Extract the [X, Y] coordinate from the center of the cell holding the provided text.  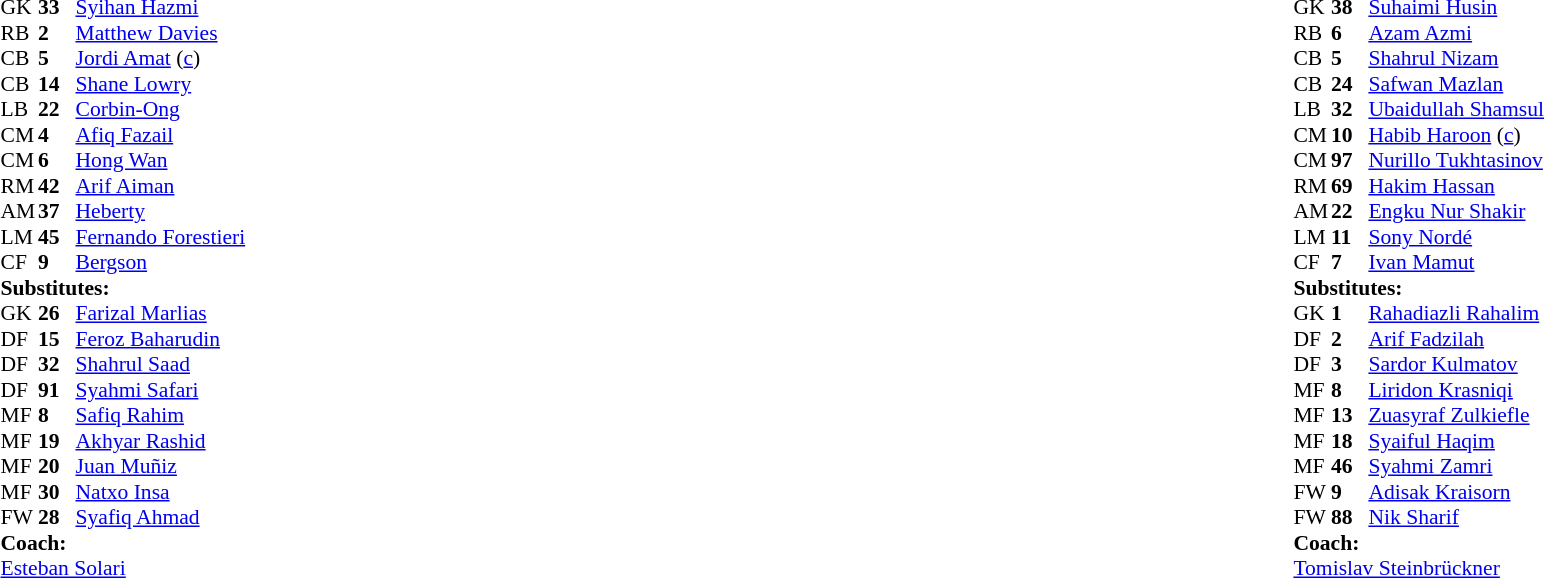
30 [57, 492]
20 [57, 467]
15 [57, 339]
26 [57, 313]
Jordi Amat (c) [161, 59]
Fernando Forestieri [161, 237]
Liridon Krasniqi [1456, 390]
46 [1350, 467]
18 [1350, 441]
7 [1350, 263]
11 [1350, 237]
Natxo Insa [161, 492]
Adisak Kraisorn [1456, 492]
Matthew Davies [161, 33]
Azam Azmi [1456, 33]
Sony Nordé [1456, 237]
88 [1350, 517]
Syahmi Safari [161, 390]
Afiq Fazail [161, 135]
Ubaidullah Shamsul [1456, 109]
Rahadiazli Rahalim [1456, 313]
3 [1350, 365]
Safiq Rahim [161, 415]
Ivan Mamut [1456, 263]
Farizal Marlias [161, 313]
97 [1350, 161]
Safwan Mazlan [1456, 84]
Syafiq Ahmad [161, 517]
13 [1350, 415]
37 [57, 211]
10 [1350, 135]
1 [1350, 313]
Hakim Hassan [1456, 186]
Shane Lowry [161, 84]
4 [57, 135]
19 [57, 441]
Akhyar Rashid [161, 441]
Nurillo Tukhtasinov [1456, 161]
Sardor Kulmatov [1456, 365]
Hong Wan [161, 161]
Zuasyraf Zulkiefle [1456, 415]
Engku Nur Shakir [1456, 211]
Arif Fadzilah [1456, 339]
Corbin-Ong [161, 109]
Feroz Baharudin [161, 339]
Syaiful Haqim [1456, 441]
69 [1350, 186]
45 [57, 237]
24 [1350, 84]
28 [57, 517]
42 [57, 186]
Syahmi Zamri [1456, 467]
91 [57, 390]
Shahrul Saad [161, 365]
Heberty [161, 211]
14 [57, 84]
Juan Muñiz [161, 467]
Nik Sharif [1456, 517]
Habib Haroon (c) [1456, 135]
Arif Aiman [161, 186]
Bergson [161, 263]
Shahrul Nizam [1456, 59]
